Detect which cell encompasses the target text, then output its (X, Y) center coordinate. 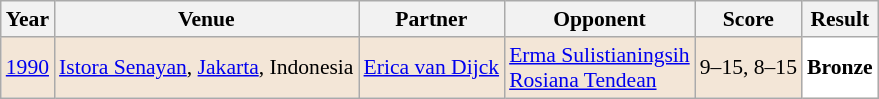
Istora Senayan, Jakarta, Indonesia (206, 68)
Venue (206, 19)
9–15, 8–15 (748, 68)
Bronze (840, 68)
1990 (28, 68)
Erma Sulistianingsih Rosiana Tendean (600, 68)
Result (840, 19)
Erica van Dijck (432, 68)
Score (748, 19)
Year (28, 19)
Opponent (600, 19)
Partner (432, 19)
